From the cell containing the given text, extract its center point as (X, Y) coordinate. 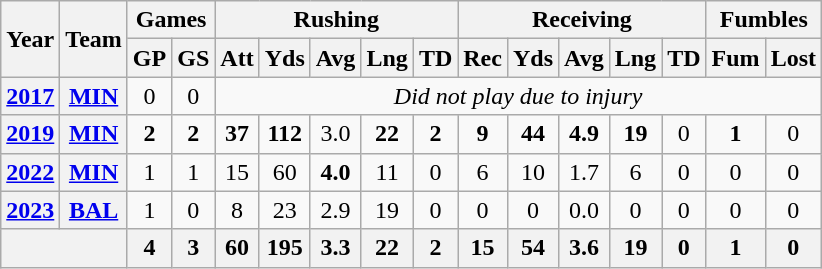
3.3 (336, 248)
112 (284, 134)
2017 (30, 96)
0.0 (584, 210)
23 (284, 210)
10 (532, 172)
Rushing (336, 20)
54 (532, 248)
9 (483, 134)
Year (30, 39)
195 (284, 248)
BAL (94, 210)
44 (532, 134)
2019 (30, 134)
3.6 (584, 248)
3.0 (336, 134)
GP (149, 58)
8 (237, 210)
37 (237, 134)
Lost (793, 58)
Rec (483, 58)
Att (237, 58)
Team (94, 39)
4.9 (584, 134)
GS (194, 58)
Fum (736, 58)
Fumbles (764, 20)
3 (194, 248)
4 (149, 248)
1.7 (584, 172)
2023 (30, 210)
4.0 (336, 172)
2.9 (336, 210)
Receiving (582, 20)
Games (170, 20)
Did not play due to injury (518, 96)
2022 (30, 172)
11 (387, 172)
